Locate the cell with the specified text and output its (x, y) center coordinate. 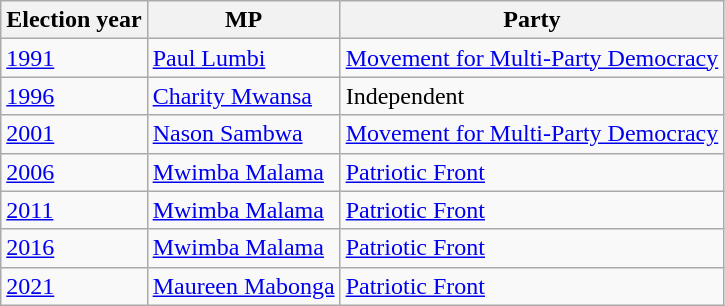
2006 (74, 172)
Paul Lumbi (244, 58)
2011 (74, 210)
Maureen Mabonga (244, 286)
Nason Sambwa (244, 134)
1991 (74, 58)
Election year (74, 20)
1996 (74, 96)
MP (244, 20)
2001 (74, 134)
Independent (532, 96)
Charity Mwansa (244, 96)
2016 (74, 248)
Party (532, 20)
2021 (74, 286)
